Provide the (x, y) coordinate of the cell's center where the given text is located.  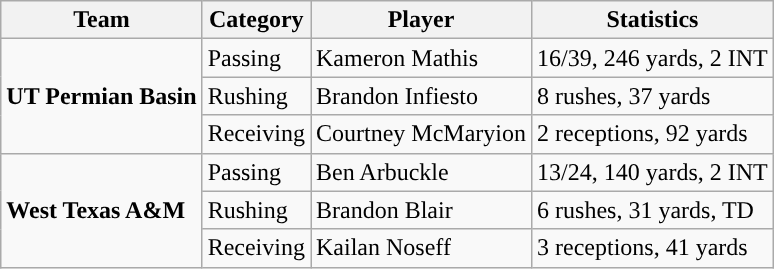
16/39, 246 yards, 2 INT (653, 58)
Ben Arbuckle (420, 172)
Statistics (653, 20)
Brandon Infiesto (420, 96)
6 rushes, 31 yards, TD (653, 210)
Category (256, 20)
8 rushes, 37 yards (653, 96)
UT Permian Basin (102, 96)
Courtney McMaryion (420, 134)
2 receptions, 92 yards (653, 134)
West Texas A&M (102, 210)
13/24, 140 yards, 2 INT (653, 172)
3 receptions, 41 yards (653, 248)
Brandon Blair (420, 210)
Kameron Mathis (420, 58)
Team (102, 20)
Player (420, 20)
Kailan Noseff (420, 248)
